Provide the [x, y] coordinate of the cell's center where the given text is located.  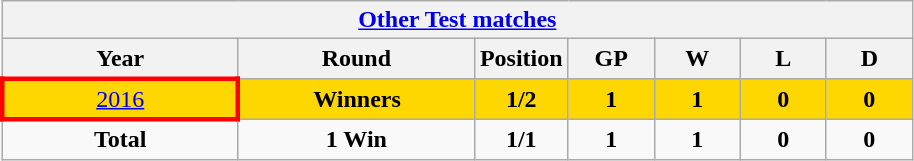
Year [120, 59]
GP [611, 59]
L [783, 59]
1/1 [521, 139]
W [697, 59]
Round [356, 59]
Other Test matches [457, 20]
1 Win [356, 139]
Position [521, 59]
Total [120, 139]
2016 [120, 98]
Winners [356, 98]
1/2 [521, 98]
D [869, 59]
